Extract the [X, Y] coordinate from the center of the cell holding the provided text.  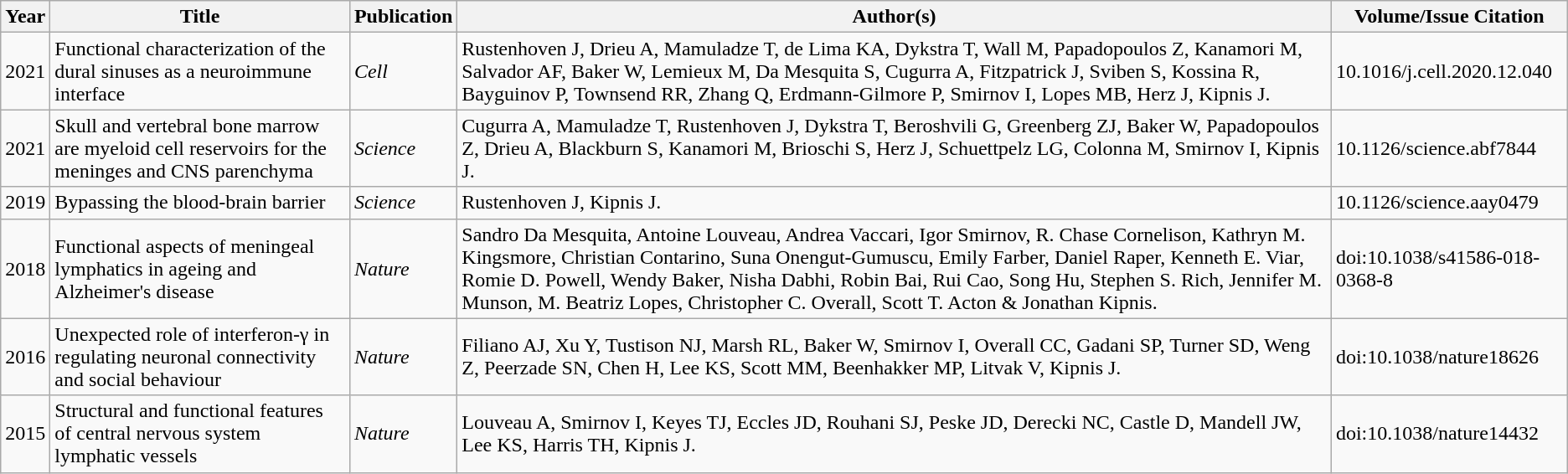
Rustenhoven J, Kipnis J. [895, 203]
Year [25, 17]
doi:10.1038/s41586-018-0368-8 [1449, 268]
Cell [403, 71]
Unexpected role of interferon-γ in regulating neuronal connectivity and social behaviour [200, 357]
10.1126/science.aay0479 [1449, 203]
doi:10.1038/nature14432 [1449, 434]
Volume/Issue Citation [1449, 17]
2019 [25, 203]
Title [200, 17]
doi:10.1038/nature18626 [1449, 357]
2018 [25, 268]
Structural and functional features of central nervous system lymphatic vessels [200, 434]
Author(s) [895, 17]
Bypassing the blood-brain barrier [200, 203]
Louveau A, Smirnov I, Keyes TJ, Eccles JD, Rouhani SJ, Peske JD, Derecki NC, Castle D, Mandell JW, Lee KS, Harris TH, Kipnis J. [895, 434]
Skull and vertebral bone marrow are myeloid cell reservoirs for the meninges and CNS parenchyma [200, 148]
2016 [25, 357]
Functional characterization of the dural sinuses as a neuroimmune interface [200, 71]
10.1126/science.abf7844 [1449, 148]
10.1016/j.cell.2020.12.040 [1449, 71]
Publication [403, 17]
Functional aspects of meningeal lymphatics in ageing and Alzheimer's disease [200, 268]
2015 [25, 434]
